Find where the given text appears and provide that cell's center as [x, y] coordinate. 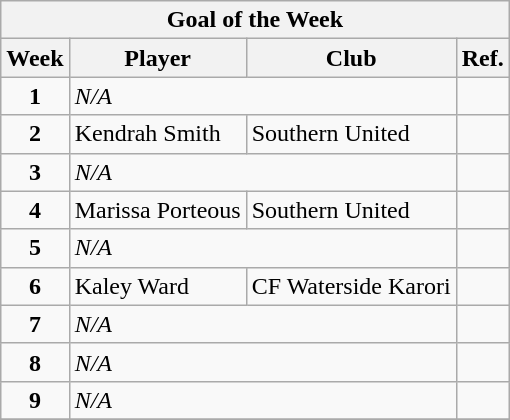
Kendrah Smith [158, 134]
Marissa Porteous [158, 210]
7 [35, 324]
5 [35, 248]
Player [158, 58]
2 [35, 134]
Goal of the Week [255, 20]
CF Waterside Karori [351, 286]
Ref. [482, 58]
Kaley Ward [158, 286]
Week [35, 58]
9 [35, 400]
3 [35, 172]
8 [35, 362]
1 [35, 96]
4 [35, 210]
6 [35, 286]
Club [351, 58]
